Determine the [x, y] coordinate at the center of the cell enclosing the given text.  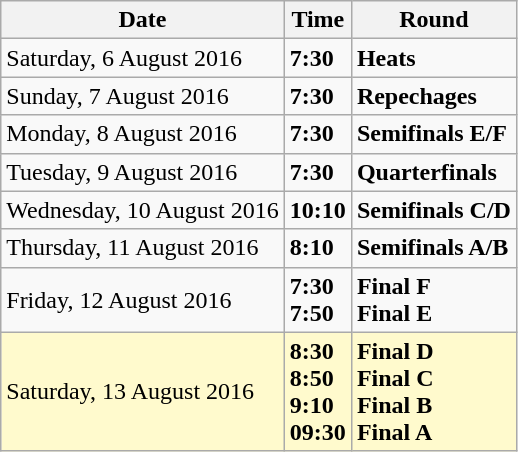
Date [143, 20]
Semifinals E/F [434, 134]
Saturday, 13 August 2016 [143, 392]
Repechages [434, 96]
8:308:509:1009:30 [318, 392]
Tuesday, 9 August 2016 [143, 172]
Semifinals A/B [434, 248]
Time [318, 20]
Final DFinal CFinal BFinal A [434, 392]
Saturday, 6 August 2016 [143, 58]
Monday, 8 August 2016 [143, 134]
Sunday, 7 August 2016 [143, 96]
Wednesday, 10 August 2016 [143, 210]
Semifinals C/D [434, 210]
8:10 [318, 248]
7:307:50 [318, 300]
Quarterfinals [434, 172]
Heats [434, 58]
Thursday, 11 August 2016 [143, 248]
Round [434, 20]
Final FFinal E [434, 300]
Friday, 12 August 2016 [143, 300]
10:10 [318, 210]
